Detect which cell encompasses the target text, then output its (X, Y) center coordinate. 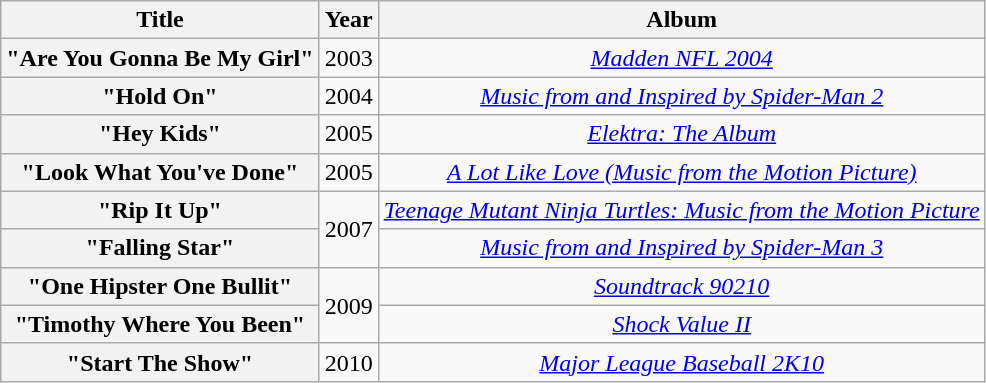
Elektra: The Album (682, 134)
Madden NFL 2004 (682, 58)
Soundtrack 90210 (682, 286)
Music from and Inspired by Spider-Man 2 (682, 96)
Title (160, 20)
2004 (348, 96)
Music from and Inspired by Spider-Man 3 (682, 248)
"Start The Show" (160, 362)
Teenage Mutant Ninja Turtles: Music from the Motion Picture (682, 210)
"Rip It Up" (160, 210)
Year (348, 20)
"Timothy Where You Been" (160, 324)
"One Hipster One Bullit" (160, 286)
2009 (348, 305)
2010 (348, 362)
Album (682, 20)
Shock Value II (682, 324)
"Falling Star" (160, 248)
2003 (348, 58)
"Hold On" (160, 96)
A Lot Like Love (Music from the Motion Picture) (682, 172)
Major League Baseball 2K10 (682, 362)
"Are You Gonna Be My Girl" (160, 58)
2007 (348, 229)
"Hey Kids" (160, 134)
"Look What You've Done" (160, 172)
